Capture the cell that displays the provided text and extract its (X, Y) central coordinate. 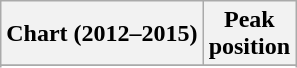
Peak position (249, 34)
Chart (2012–2015) (102, 34)
